Return the [X, Y] coordinate for the center point of the cell that contains the specified text.  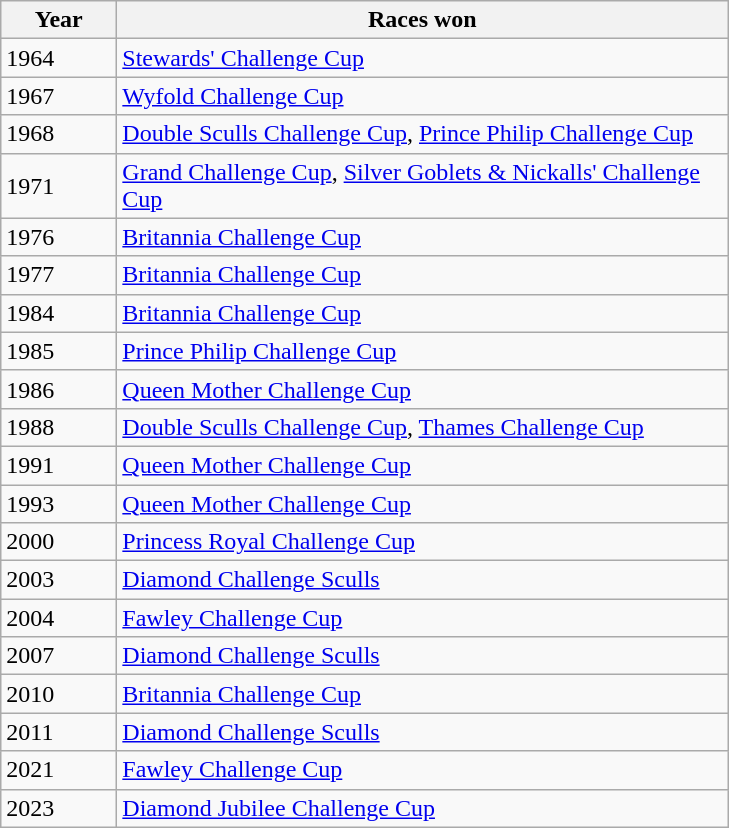
Year [59, 20]
1964 [59, 58]
1984 [59, 313]
1985 [59, 351]
2007 [59, 656]
Grand Challenge Cup, Silver Goblets & Nickalls' Challenge Cup [422, 186]
Double Sculls Challenge Cup, Thames Challenge Cup [422, 427]
Double Sculls Challenge Cup, Prince Philip Challenge Cup [422, 134]
1991 [59, 465]
Diamond Jubilee Challenge Cup [422, 808]
Races won [422, 20]
Prince Philip Challenge Cup [422, 351]
1977 [59, 275]
1993 [59, 503]
2021 [59, 770]
2000 [59, 542]
2004 [59, 618]
Stewards' Challenge Cup [422, 58]
2011 [59, 732]
2010 [59, 694]
2003 [59, 580]
1986 [59, 389]
1967 [59, 96]
1968 [59, 134]
1971 [59, 186]
Wyfold Challenge Cup [422, 96]
1976 [59, 237]
2023 [59, 808]
Princess Royal Challenge Cup [422, 542]
1988 [59, 427]
